Locate the cell with the specified text and output its [x, y] center coordinate. 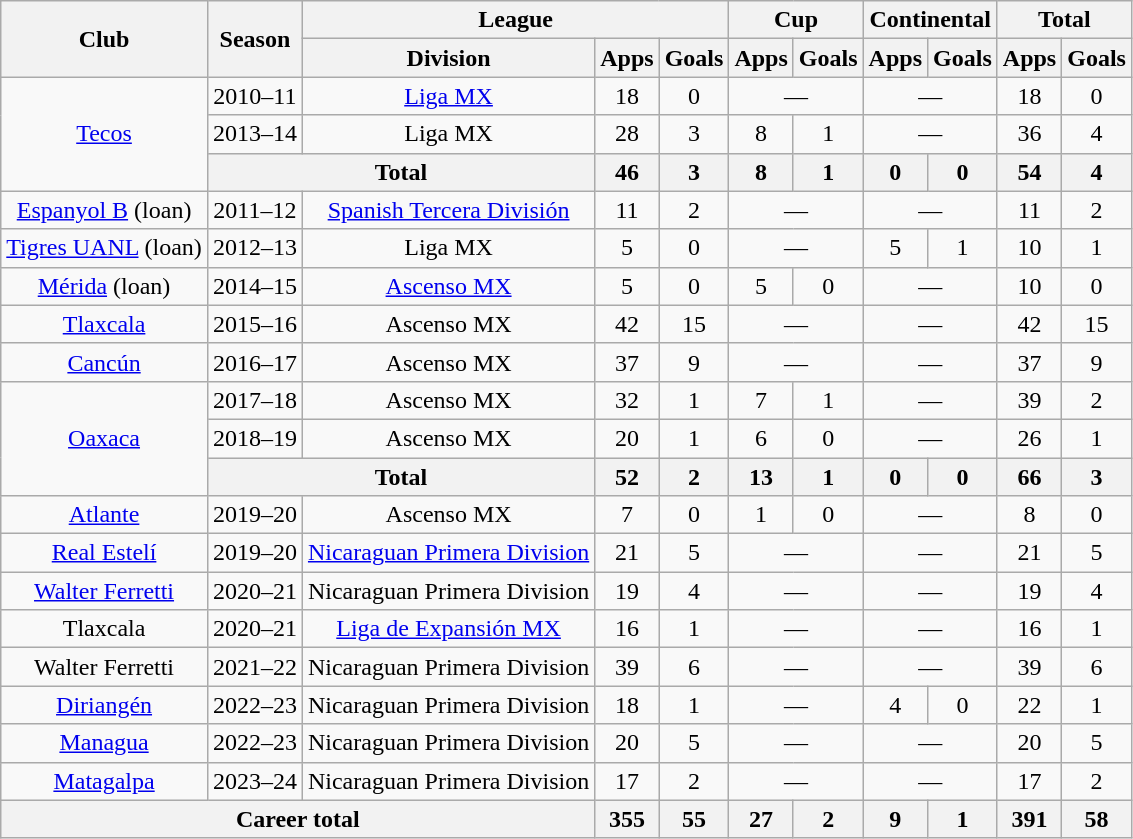
54 [1029, 172]
Matagalpa [104, 781]
2013–14 [254, 134]
Cup [796, 20]
Managua [104, 743]
36 [1029, 134]
355 [627, 819]
58 [1097, 819]
Division [448, 58]
Atlante [104, 515]
Club [104, 39]
Spanish Tercera División [448, 210]
2014–15 [254, 286]
27 [761, 819]
2015–16 [254, 324]
13 [761, 477]
Oaxaca [104, 438]
2010–11 [254, 96]
2012–13 [254, 248]
Mérida (loan) [104, 286]
22 [1029, 705]
League [515, 20]
Diriangén [104, 705]
2017–18 [254, 400]
55 [694, 819]
2021–22 [254, 667]
Continental [930, 20]
32 [627, 400]
2011–12 [254, 210]
46 [627, 172]
2018–19 [254, 438]
Season [254, 39]
Cancún [104, 362]
2023–24 [254, 781]
Real Estelí [104, 553]
26 [1029, 438]
28 [627, 134]
2016–17 [254, 362]
391 [1029, 819]
Tecos [104, 134]
Career total [298, 819]
Liga de Expansión MX [448, 629]
66 [1029, 477]
Espanyol B (loan) [104, 210]
Tigres UANL (loan) [104, 248]
52 [627, 477]
